Capture the cell that displays the provided text and extract its (X, Y) central coordinate. 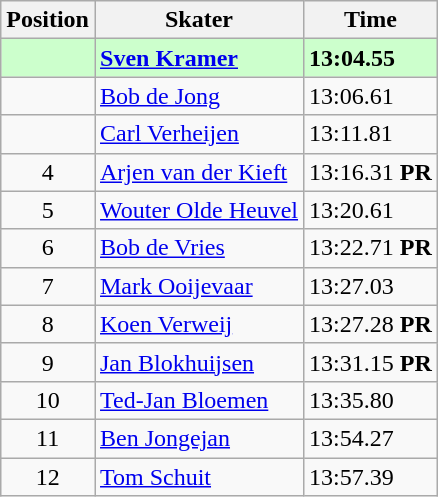
4 (48, 172)
Jan Blokhuijsen (198, 362)
13:20.61 (371, 210)
8 (48, 324)
13:57.39 (371, 477)
Wouter Olde Heuvel (198, 210)
10 (48, 400)
Mark Ooijevaar (198, 286)
12 (48, 477)
Ted-Jan Bloemen (198, 400)
13:16.31 PR (371, 172)
Bob de Jong (198, 96)
13:31.15 PR (371, 362)
9 (48, 362)
Tom Schuit (198, 477)
Time (371, 20)
13:11.81 (371, 134)
Sven Kramer (198, 58)
13:22.71 PR (371, 248)
Koen Verweij (198, 324)
13:35.80 (371, 400)
Position (48, 20)
13:06.61 (371, 96)
13:54.27 (371, 438)
5 (48, 210)
Ben Jongejan (198, 438)
Bob de Vries (198, 248)
Skater (198, 20)
Arjen van der Kieft (198, 172)
13:04.55 (371, 58)
13:27.28 PR (371, 324)
11 (48, 438)
7 (48, 286)
13:27.03 (371, 286)
Carl Verheijen (198, 134)
6 (48, 248)
